Locate the cell with the specified text and output its (x, y) center coordinate. 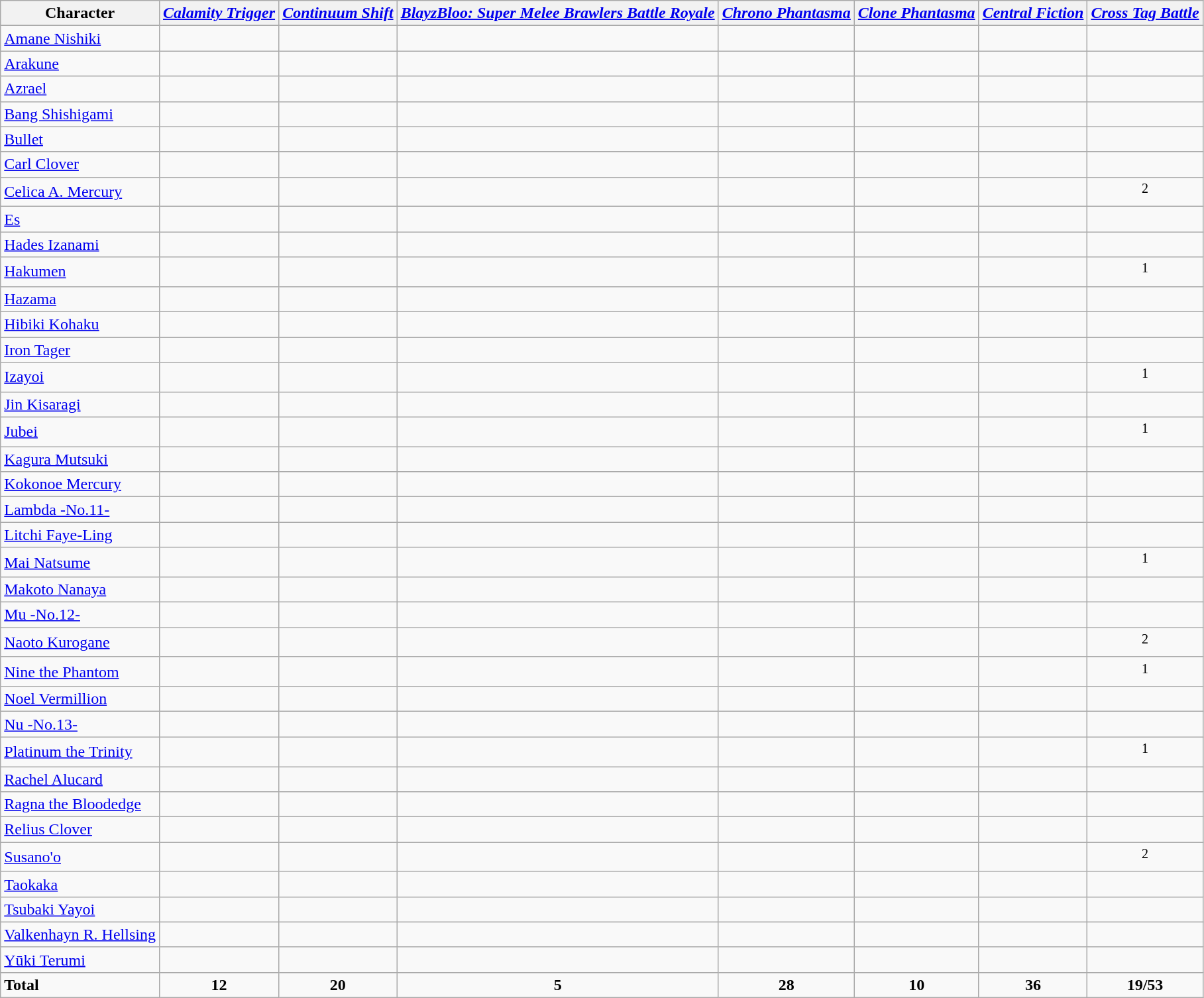
Noel Vermillion (80, 699)
36 (1033, 985)
Nu -No.13- (80, 724)
Valkenhayn R. Hellsing (80, 934)
Ragna the Bloodedge (80, 804)
Mai Natsume (80, 562)
Naoto Kurogane (80, 643)
Continuum Shift (338, 13)
Relius Clover (80, 830)
Total (80, 985)
Hades Izanami (80, 245)
Amane Nishiki (80, 38)
Kagura Mutsuki (80, 459)
Azrael (80, 89)
5 (558, 985)
Bullet (80, 139)
Taokaka (80, 884)
Litchi Faye-Ling (80, 535)
Nine the Phantom (80, 672)
Hibiki Kohaku (80, 324)
Hazama (80, 299)
Izayoi (80, 378)
Calamity Trigger (219, 13)
20 (338, 985)
Mu -No.12- (80, 615)
Platinum the Trinity (80, 751)
Character (80, 13)
Jin Kisaragi (80, 404)
BlayzBloo: Super Melee Brawlers Battle Royale (558, 13)
Tsubaki Yayoi (80, 909)
Celica A. Mercury (80, 192)
Hakumen (80, 272)
Iron Tager (80, 350)
Lambda -No.11- (80, 510)
Clone Phantasma (916, 13)
Yūki Terumi (80, 960)
10 (916, 985)
Chrono Phantasma (786, 13)
Cross Tag Battle (1145, 13)
Central Fiction (1033, 13)
Bang Shishigami (80, 114)
Carl Clover (80, 164)
12 (219, 985)
28 (786, 985)
Susano'o (80, 858)
Jubei (80, 432)
Kokonoe Mercury (80, 484)
19/53 (1145, 985)
Arakune (80, 64)
Es (80, 219)
Makoto Nanaya (80, 590)
Rachel Alucard (80, 779)
